Provide the (x, y) coordinate of the cell's center where the given text is located.  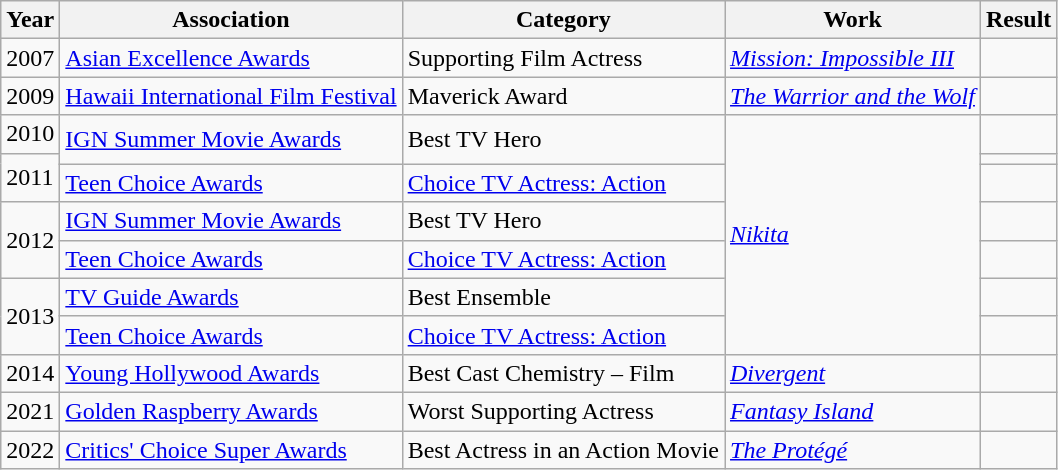
2011 (30, 178)
The Warrior and the Wolf (852, 96)
TV Guide Awards (231, 297)
Best Ensemble (563, 297)
Result (1018, 20)
Worst Supporting Actress (563, 411)
Mission: Impossible III (852, 58)
2007 (30, 58)
Critics' Choice Super Awards (231, 449)
Best Cast Chemistry – Film (563, 373)
Association (231, 20)
2021 (30, 411)
The Protégé (852, 449)
2014 (30, 373)
Fantasy Island (852, 411)
Golden Raspberry Awards (231, 411)
Year (30, 20)
Young Hollywood Awards (231, 373)
Best Actress in an Action Movie (563, 449)
Hawaii International Film Festival (231, 96)
Nikita (852, 234)
2010 (30, 134)
Divergent (852, 373)
2012 (30, 240)
2013 (30, 316)
Maverick Award (563, 96)
Category (563, 20)
Work (852, 20)
2022 (30, 449)
2009 (30, 96)
Supporting Film Actress (563, 58)
Asian Excellence Awards (231, 58)
